Scan for the cell matching the given text and deliver its (X, Y) coordinate at center. 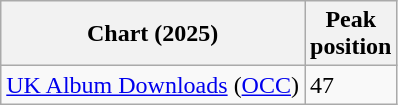
Chart (2025) (153, 34)
47 (350, 85)
Peakposition (350, 34)
UK Album Downloads (OCC) (153, 85)
